Find where the given text appears and provide that cell's center as (x, y) coordinate. 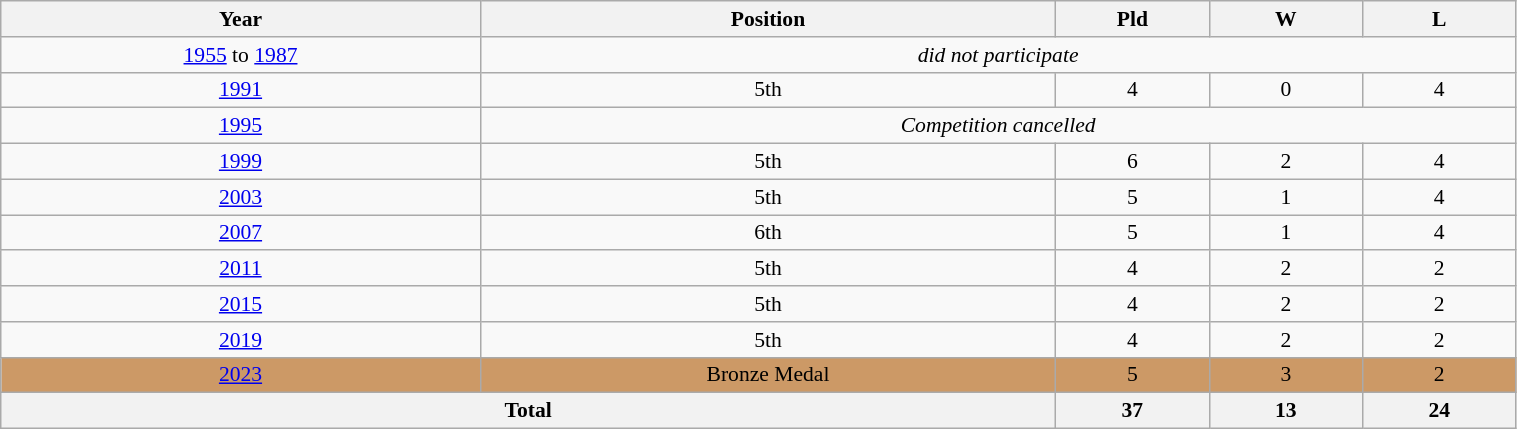
2003 (241, 197)
1999 (241, 162)
Pld (1132, 19)
2011 (241, 269)
2007 (241, 233)
W (1286, 19)
did not participate (998, 55)
13 (1286, 411)
L (1440, 19)
2019 (241, 340)
Position (768, 19)
6 (1132, 162)
24 (1440, 411)
2015 (241, 304)
0 (1286, 90)
3 (1286, 375)
Year (241, 19)
37 (1132, 411)
2023 (241, 375)
Bronze Medal (768, 375)
Total (528, 411)
1955 to 1987 (241, 55)
6th (768, 233)
Competition cancelled (998, 126)
1995 (241, 126)
1991 (241, 90)
